Return (X, Y) of the center of cell containing provided text 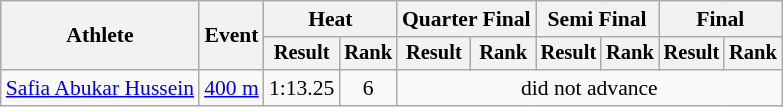
1:13.25 (302, 88)
Heat (330, 19)
Athlete (100, 36)
Event (232, 36)
did not advance (590, 88)
400 m (232, 88)
6 (368, 88)
Safia Abukar Hussein (100, 88)
Semi Final (598, 19)
Final (720, 19)
Quarter Final (466, 19)
